Detect which cell encompasses the target text, then output its [x, y] center coordinate. 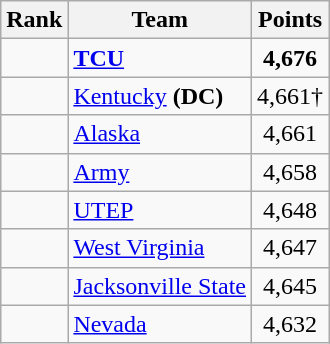
Jacksonville State [160, 286]
4,648 [290, 210]
Team [160, 20]
Rank [34, 20]
4,661 [290, 134]
West Virginia [160, 248]
4,645 [290, 286]
UTEP [160, 210]
4,658 [290, 172]
4,676 [290, 58]
4,632 [290, 324]
Points [290, 20]
4,661† [290, 96]
4,647 [290, 248]
Army [160, 172]
TCU [160, 58]
Nevada [160, 324]
Alaska [160, 134]
Kentucky (DC) [160, 96]
